Locate the cell with the specified text and output its [X, Y] center coordinate. 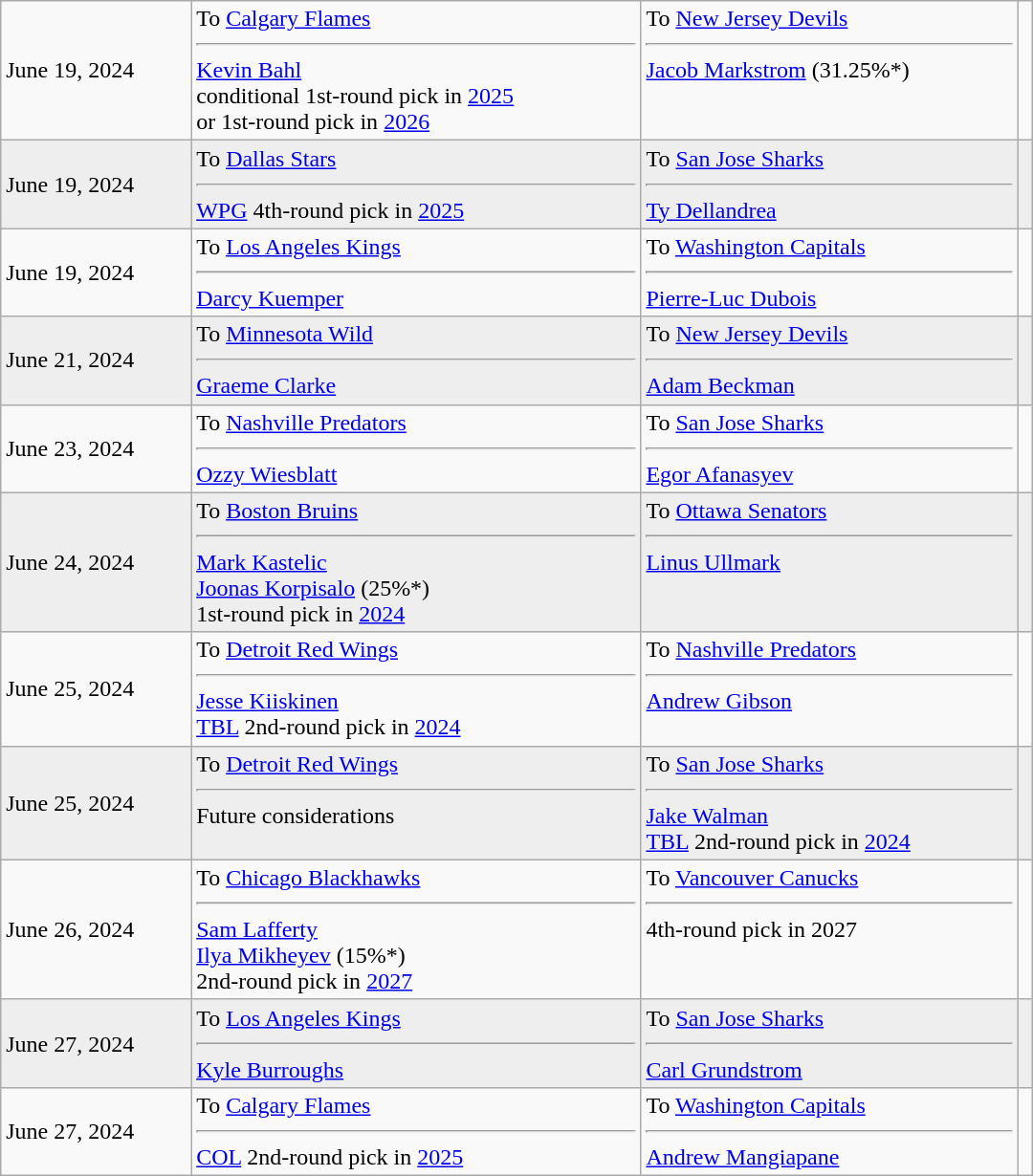
June 24, 2024 [96, 562]
To San Jose SharksTy Dellandrea [829, 185]
To San Jose SharksEgor Afanasyev [829, 448]
To Chicago BlackhawksSam LaffertyIlya Mikheyev (15%*)2nd-round pick in 2027 [416, 929]
To Boston BruinsMark KastelicJoonas Korpisalo (25%*)1st-round pick in 2024 [416, 562]
To Detroit Red WingsJesse KiiskinenTBL 2nd-round pick in 2024 [416, 688]
To Los Angeles KingsDarcy Kuemper [416, 272]
To San Jose SharksCarl Grundstrom [829, 1043]
To Los Angeles KingsKyle Burroughs [416, 1043]
To Calgary FlamesKevin Bahlconditional 1st-round pick in 2025or 1st-round pick in 2026 [416, 71]
June 23, 2024 [96, 448]
To Calgary FlamesCOL 2nd-round pick in 2025 [416, 1131]
To New Jersey DevilsJacob Markstrom (31.25%*) [829, 71]
To Washington CapitalsPierre-Luc Dubois [829, 272]
To San Jose SharksJake WalmanTBL 2nd-round pick in 2024 [829, 803]
To Ottawa SenatorsLinus Ullmark [829, 562]
To Minnesota WildGraeme Clarke [416, 360]
June 21, 2024 [96, 360]
To New Jersey DevilsAdam Beckman [829, 360]
To Nashville PredatorsOzzy Wiesblatt [416, 448]
June 26, 2024 [96, 929]
To Detroit Red WingsFuture considerations [416, 803]
To Nashville PredatorsAndrew Gibson [829, 688]
To Washington CapitalsAndrew Mangiapane [829, 1131]
To Dallas StarsWPG 4th-round pick in 2025 [416, 185]
To Vancouver Canucks4th-round pick in 2027 [829, 929]
